Provide the (X, Y) coordinate of the cell's center where the given text is located.  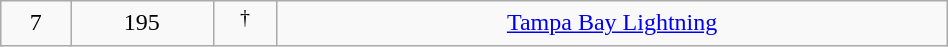
195 (142, 24)
† (245, 24)
7 (36, 24)
Tampa Bay Lightning (612, 24)
